Extract the (X, Y) coordinate from the center of the cell holding the provided text.  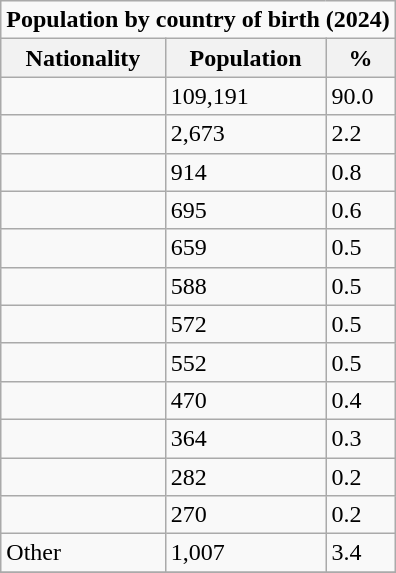
90.0 (360, 96)
109,191 (246, 96)
Population by country of birth (2024) (198, 20)
282 (246, 477)
0.3 (360, 438)
0.6 (360, 210)
Nationality (83, 58)
659 (246, 248)
270 (246, 515)
572 (246, 324)
2,673 (246, 134)
0.8 (360, 172)
1,007 (246, 553)
Population (246, 58)
914 (246, 172)
364 (246, 438)
470 (246, 400)
695 (246, 210)
552 (246, 362)
0.4 (360, 400)
2.2 (360, 134)
588 (246, 286)
Other (83, 553)
% (360, 58)
3.4 (360, 553)
